Pinpoint the cell where the given text exists, returning its (x, y) midpoint coordinate. 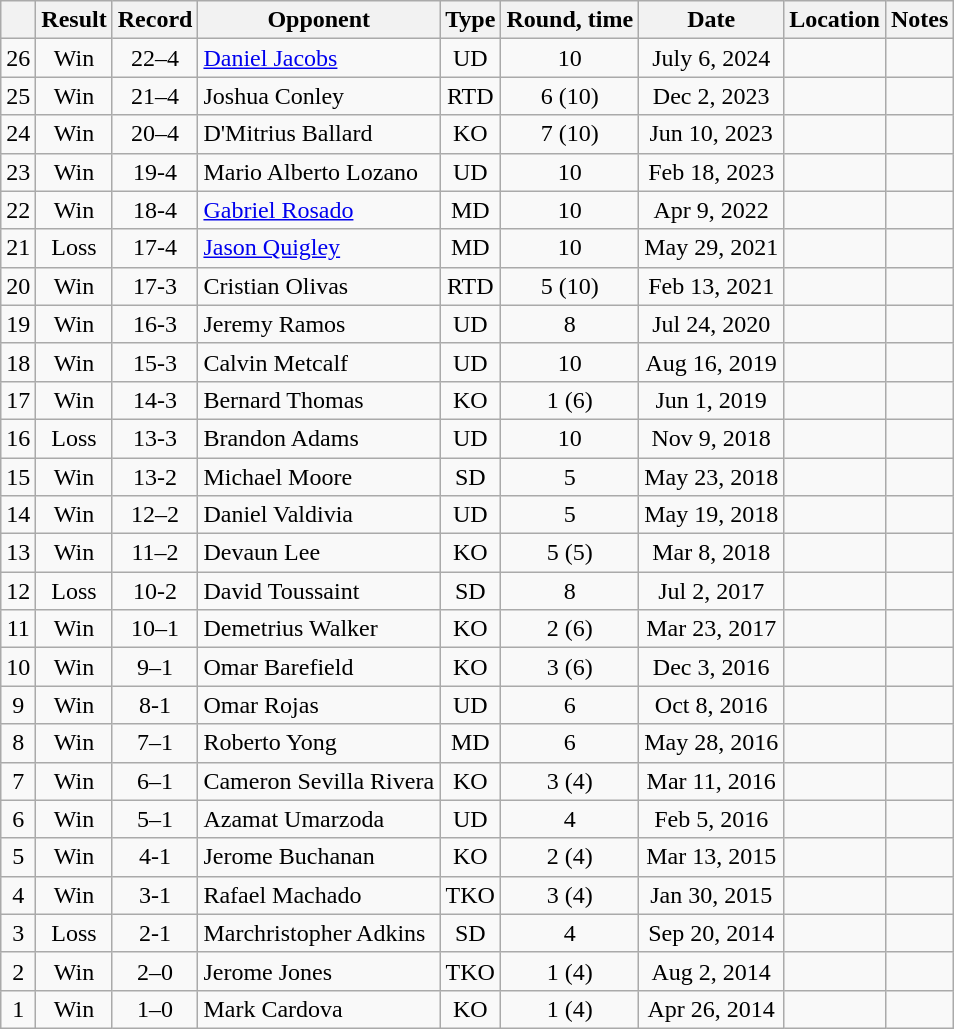
Jun 10, 2023 (712, 134)
Brandon Adams (319, 438)
11 (18, 629)
3 (18, 933)
17-3 (155, 286)
Jun 1, 2019 (712, 400)
Cameron Sevilla Rivera (319, 781)
Mar 11, 2016 (712, 781)
1 (6) (570, 400)
Apr 9, 2022 (712, 210)
18 (18, 362)
Daniel Jacobs (319, 58)
22 (18, 210)
14 (18, 515)
Jerome Jones (319, 971)
20 (18, 286)
18-4 (155, 210)
Mar 8, 2018 (712, 553)
Dec 3, 2016 (712, 667)
May 29, 2021 (712, 248)
12–2 (155, 515)
2-1 (155, 933)
Jason Quigley (319, 248)
Oct 8, 2016 (712, 705)
21 (18, 248)
2 (6) (570, 629)
Azamat Umarzoda (319, 819)
16 (18, 438)
7 (18, 781)
23 (18, 172)
Omar Barefield (319, 667)
9 (18, 705)
Jeremy Ramos (319, 324)
Michael Moore (319, 477)
7–1 (155, 743)
Feb 5, 2016 (712, 819)
Result (74, 20)
Round, time (570, 20)
May 23, 2018 (712, 477)
Gabriel Rosado (319, 210)
11–2 (155, 553)
Location (835, 20)
July 6, 2024 (712, 58)
26 (18, 58)
1 (18, 1009)
David Toussaint (319, 591)
1–0 (155, 1009)
Marchristopher Adkins (319, 933)
17-4 (155, 248)
5 (10) (570, 286)
10-2 (155, 591)
6 (10) (570, 96)
13-3 (155, 438)
7 (10) (570, 134)
13-2 (155, 477)
Calvin Metcalf (319, 362)
21–4 (155, 96)
2–0 (155, 971)
Feb 18, 2023 (712, 172)
22–4 (155, 58)
Aug 2, 2014 (712, 971)
May 28, 2016 (712, 743)
Jerome Buchanan (319, 857)
Devaun Lee (319, 553)
15 (18, 477)
Cristian Olivas (319, 286)
2 (4) (570, 857)
5–1 (155, 819)
Dec 2, 2023 (712, 96)
Demetrius Walker (319, 629)
Mar 13, 2015 (712, 857)
3-1 (155, 895)
10–1 (155, 629)
Nov 9, 2018 (712, 438)
20–4 (155, 134)
8-1 (155, 705)
5 (5) (570, 553)
Type (470, 20)
24 (18, 134)
Mario Alberto Lozano (319, 172)
Jul 24, 2020 (712, 324)
Jul 2, 2017 (712, 591)
19-4 (155, 172)
Notes (919, 20)
Date (712, 20)
Roberto Yong (319, 743)
19 (18, 324)
D'Mitrius Ballard (319, 134)
14-3 (155, 400)
13 (18, 553)
Opponent (319, 20)
Sep 20, 2014 (712, 933)
Record (155, 20)
4-1 (155, 857)
Apr 26, 2014 (712, 1009)
May 19, 2018 (712, 515)
9–1 (155, 667)
Rafael Machado (319, 895)
Omar Rojas (319, 705)
6–1 (155, 781)
Daniel Valdivia (319, 515)
3 (6) (570, 667)
17 (18, 400)
Jan 30, 2015 (712, 895)
Joshua Conley (319, 96)
2 (18, 971)
Bernard Thomas (319, 400)
Feb 13, 2021 (712, 286)
25 (18, 96)
Mark Cardova (319, 1009)
Aug 16, 2019 (712, 362)
Mar 23, 2017 (712, 629)
15-3 (155, 362)
16-3 (155, 324)
12 (18, 591)
